Scan for the cell matching the given text and deliver its (x, y) coordinate at center. 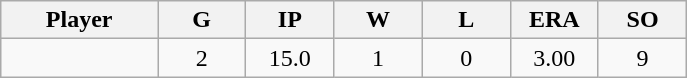
1 (378, 58)
L (466, 20)
0 (466, 58)
3.00 (554, 58)
Player (80, 20)
ERA (554, 20)
SO (642, 20)
9 (642, 58)
IP (290, 20)
15.0 (290, 58)
2 (202, 58)
W (378, 20)
G (202, 20)
